Determine the [X, Y] coordinate at the center of the cell enclosing the given text.  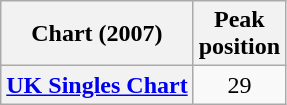
Peakposition [239, 34]
UK Singles Chart [97, 85]
29 [239, 85]
Chart (2007) [97, 34]
